Determine the (x, y) coordinate at the center of the cell enclosing the given text.  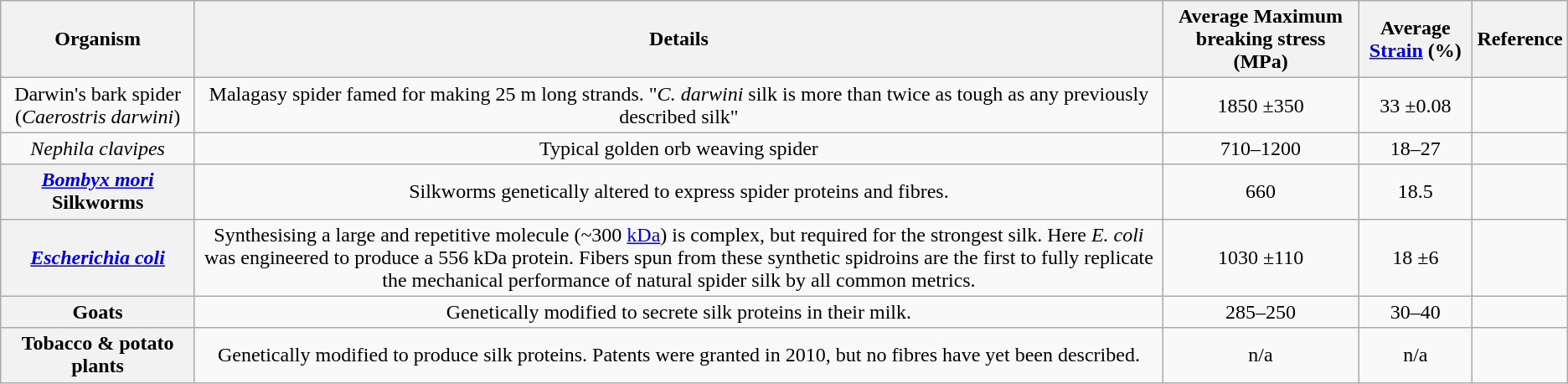
Reference (1519, 39)
Silkworms genetically altered to express spider proteins and fibres. (678, 191)
30–40 (1416, 312)
Genetically modified to secrete silk proteins in their milk. (678, 312)
Malagasy spider famed for making 25 m long strands. "C. darwini silk is more than twice as tough as any previously described silk" (678, 106)
33 ±0.08 (1416, 106)
Tobacco & potato plants (98, 355)
18.5 (1416, 191)
Escherichia coli (98, 257)
285–250 (1260, 312)
Average Strain (%) (1416, 39)
Darwin's bark spider (Caerostris darwini) (98, 106)
Goats (98, 312)
Typical golden orb weaving spider (678, 148)
Details (678, 39)
710–1200 (1260, 148)
Genetically modified to produce silk proteins. Patents were granted in 2010, but no fibres have yet been described. (678, 355)
Average Maximum breaking stress (MPa) (1260, 39)
1030 ±110 (1260, 257)
660 (1260, 191)
18–27 (1416, 148)
18 ±6 (1416, 257)
Nephila clavipes (98, 148)
1850 ±350 (1260, 106)
Bombyx mori Silkworms (98, 191)
Organism (98, 39)
